Determine the (X, Y) coordinate at the center of the cell enclosing the given text.  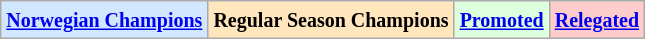
Norwegian Champions (104, 20)
Regular Season Champions (331, 20)
Promoted (502, 20)
Relegated (596, 20)
